From the cell containing the given text, extract its center point as (X, Y) coordinate. 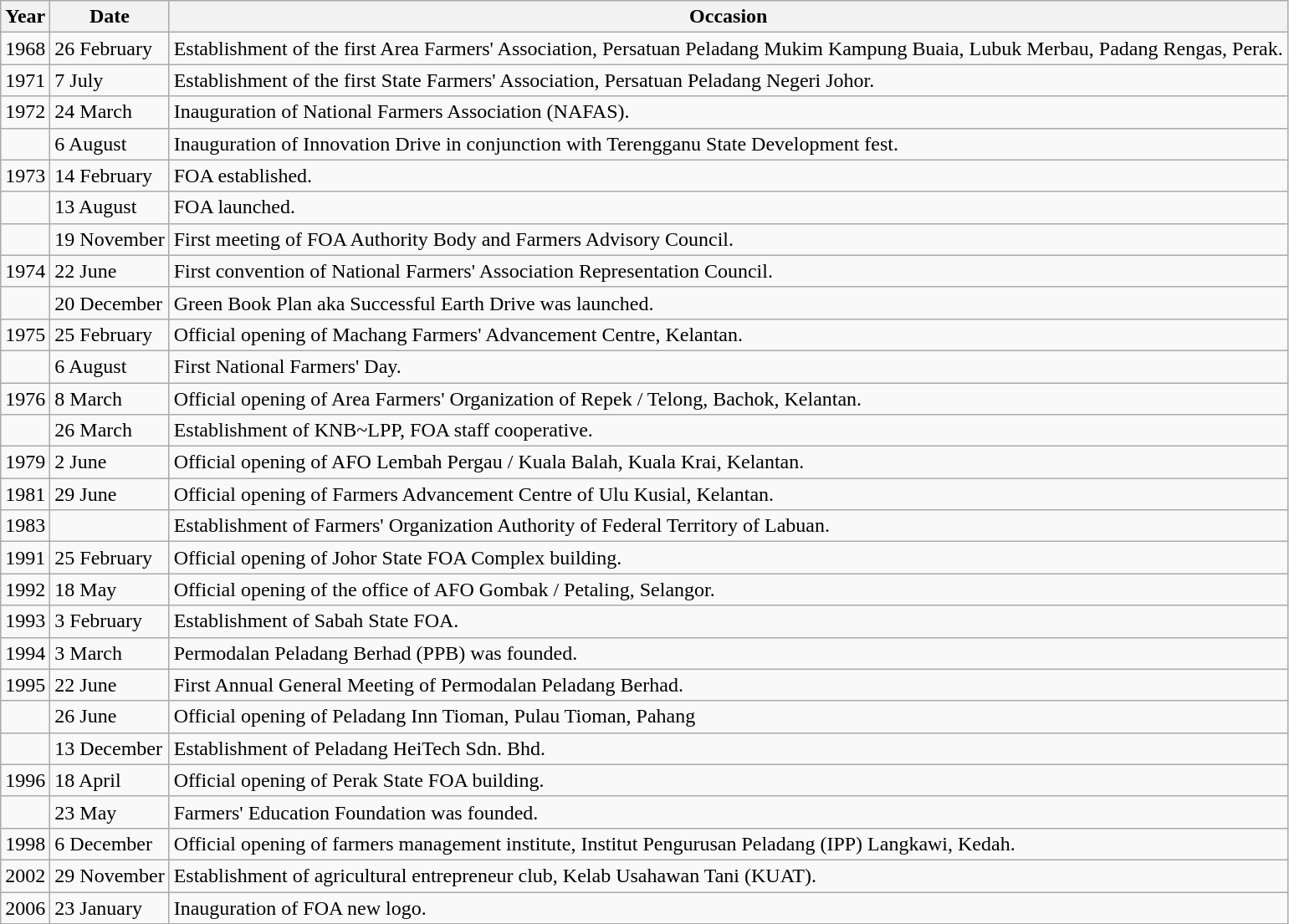
6 December (110, 844)
18 May (110, 590)
23 May (110, 812)
Official opening of Area Farmers' Organization of Repek / Telong, Bachok, Kelantan. (728, 399)
First meeting of FOA Authority Body and Farmers Advisory Council. (728, 239)
Establishment of the first Area Farmers' Association, Persatuan Peladang Mukim Kampung Buaia, Lubuk Merbau, Padang Rengas, Perak. (728, 48)
1998 (25, 844)
24 March (110, 112)
Establishment of KNB~LPP, FOA staff cooperative. (728, 431)
19 November (110, 239)
1971 (25, 80)
Official opening of Machang Farmers' Advancement Centre, Kelantan. (728, 334)
1975 (25, 334)
1994 (25, 653)
1973 (25, 176)
1983 (25, 526)
14 February (110, 176)
26 June (110, 717)
26 February (110, 48)
Official opening of Peladang Inn Tioman, Pulau Tioman, Pahang (728, 717)
26 March (110, 431)
Permodalan Peladang Berhad (PPB) was founded. (728, 653)
1976 (25, 399)
Official opening of farmers management institute, Institut Pengurusan Peladang (IPP) Langkawi, Kedah. (728, 844)
Farmers' Education Foundation was founded. (728, 812)
Establishment of Sabah State FOA. (728, 621)
1972 (25, 112)
1979 (25, 462)
Official opening of Johor State FOA Complex building. (728, 558)
2 June (110, 462)
FOA launched. (728, 207)
Official opening of Perak State FOA building. (728, 780)
1968 (25, 48)
1996 (25, 780)
3 February (110, 621)
29 June (110, 494)
7 July (110, 80)
Establishment of the first State Farmers' Association, Persatuan Peladang Negeri Johor. (728, 80)
1974 (25, 271)
FOA established. (728, 176)
Establishment of agricultural entrepreneur club, Kelab Usahawan Tani (KUAT). (728, 876)
Inauguration of FOA new logo. (728, 907)
1981 (25, 494)
Inauguration of National Farmers Association (NAFAS). (728, 112)
29 November (110, 876)
Inauguration of Innovation Drive in conjunction with Terengganu State Development fest. (728, 144)
Year (25, 17)
20 December (110, 303)
1991 (25, 558)
First Annual General Meeting of Permodalan Peladang Berhad. (728, 685)
First National Farmers' Day. (728, 366)
1992 (25, 590)
Official opening of AFO Lembah Pergau / Kuala Balah, Kuala Krai, Kelantan. (728, 462)
23 January (110, 907)
Occasion (728, 17)
Establishment of Farmers' Organization Authority of Federal Territory of Labuan. (728, 526)
13 August (110, 207)
2002 (25, 876)
1995 (25, 685)
Official opening of the office of AFO Gombak / Petaling, Selangor. (728, 590)
18 April (110, 780)
8 March (110, 399)
Green Book Plan aka Successful Earth Drive was launched. (728, 303)
13 December (110, 748)
3 March (110, 653)
Establishment of Peladang HeiTech Sdn. Bhd. (728, 748)
First convention of National Farmers' Association Representation Council. (728, 271)
1993 (25, 621)
Official opening of Farmers Advancement Centre of Ulu Kusial, Kelantan. (728, 494)
Date (110, 17)
2006 (25, 907)
